Output the [x, y] coordinate of the center of the cell containing the given text.  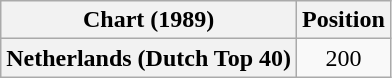
200 [344, 58]
Position [344, 20]
Chart (1989) [149, 20]
Netherlands (Dutch Top 40) [149, 58]
